Output the [X, Y] coordinate of the center of the cell containing the given text.  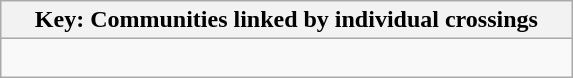
Key: Communities linked by individual crossings [286, 20]
